Pinpoint the cell where the given text exists, returning its (X, Y) midpoint coordinate. 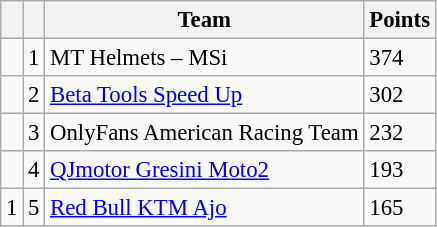
193 (400, 170)
4 (34, 170)
Team (204, 20)
232 (400, 133)
Red Bull KTM Ajo (204, 208)
302 (400, 95)
Points (400, 20)
QJmotor Gresini Moto2 (204, 170)
OnlyFans American Racing Team (204, 133)
165 (400, 208)
Beta Tools Speed Up (204, 95)
5 (34, 208)
2 (34, 95)
374 (400, 58)
3 (34, 133)
MT Helmets – MSi (204, 58)
